Search for the cell housing the specified text and yield its [x, y] center coordinate. 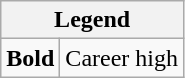
Career high [122, 58]
Legend [92, 20]
Bold [30, 58]
